Pinpoint the cell where the given text exists, returning its [x, y] midpoint coordinate. 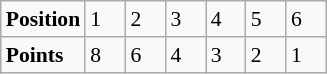
Position [43, 19]
8 [105, 55]
5 [266, 19]
Points [43, 55]
